For the text-containing cell, return its midpoint in (X, Y) coordinate format. 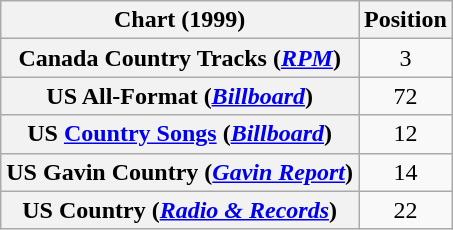
US Country Songs (Billboard) (180, 134)
Canada Country Tracks (RPM) (180, 58)
US Country (Radio & Records) (180, 210)
72 (406, 96)
US All-Format (Billboard) (180, 96)
12 (406, 134)
14 (406, 172)
22 (406, 210)
3 (406, 58)
Chart (1999) (180, 20)
Position (406, 20)
US Gavin Country (Gavin Report) (180, 172)
